Find where the given text appears and provide that cell's center as (X, Y) coordinate. 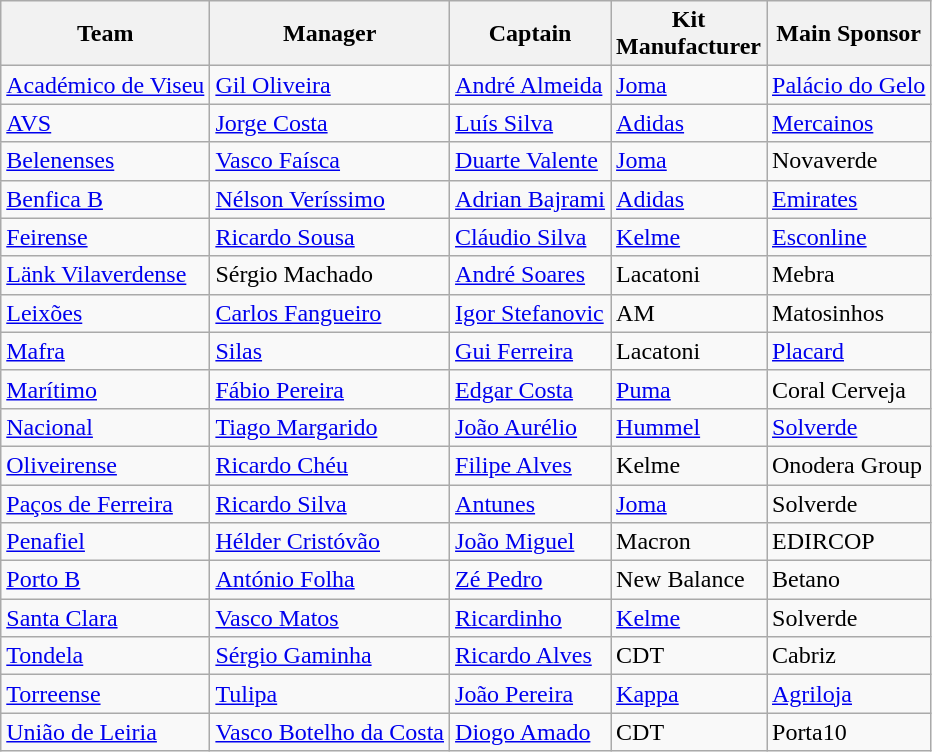
Captain (530, 34)
Hélder Cristóvão (330, 542)
Vasco Faísca (330, 161)
Marítimo (106, 389)
AM (689, 313)
Gil Oliveira (330, 85)
Vasco Matos (330, 618)
Nacional (106, 427)
Emirates (848, 199)
Académico de Viseu (106, 85)
EDIRCOP (848, 542)
João Pereira (530, 694)
Belenenses (106, 161)
Torreense (106, 694)
Agriloja (848, 694)
Ricardo Chéu (330, 465)
Matosinhos (848, 313)
Carlos Fangueiro (330, 313)
Ricardo Silva (330, 503)
Macron (689, 542)
Novaverde (848, 161)
KitManufacturer (689, 34)
Placard (848, 351)
Betano (848, 580)
António Folha (330, 580)
New Balance (689, 580)
Leixões (106, 313)
Jorge Costa (330, 123)
Zé Pedro (530, 580)
União de Leiria (106, 732)
Santa Clara (106, 618)
Länk Vilaverdense (106, 275)
Puma (689, 389)
Manager (330, 34)
Antunes (530, 503)
Gui Ferreira (530, 351)
Duarte Valente (530, 161)
João Aurélio (530, 427)
Kappa (689, 694)
João Miguel (530, 542)
Penafiel (106, 542)
Porta10 (848, 732)
Tulipa (330, 694)
Tiago Margarido (330, 427)
Main Sponsor (848, 34)
Porto B (106, 580)
Tondela (106, 656)
Ricardo Alves (530, 656)
Feirense (106, 237)
Filipe Alves (530, 465)
André Almeida (530, 85)
Team (106, 34)
Mebra (848, 275)
Fábio Pereira (330, 389)
Silas (330, 351)
Onodera Group (848, 465)
Sérgio Gaminha (330, 656)
Igor Stefanovic (530, 313)
Esconline (848, 237)
Nélson Veríssimo (330, 199)
Hummel (689, 427)
Edgar Costa (530, 389)
André Soares (530, 275)
Coral Cerveja (848, 389)
Mafra (106, 351)
Benfica B (106, 199)
Oliveirense (106, 465)
Luís Silva (530, 123)
Paços de Ferreira (106, 503)
Cabriz (848, 656)
Ricardinho (530, 618)
Ricardo Sousa (330, 237)
AVS (106, 123)
Diogo Amado (530, 732)
Sérgio Machado (330, 275)
Vasco Botelho da Costa (330, 732)
Cláudio Silva (530, 237)
Palácio do Gelo (848, 85)
Mercainos (848, 123)
Adrian Bajrami (530, 199)
